Provide the (x, y) coordinate of the cell's center where the given text is located.  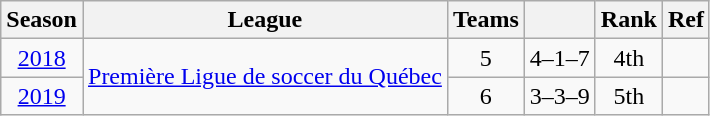
4th (628, 58)
3–3–9 (560, 96)
2019 (42, 96)
Première Ligue de soccer du Québec (264, 77)
2018 (42, 58)
Teams (486, 20)
6 (486, 96)
4–1–7 (560, 58)
Season (42, 20)
Ref (686, 20)
5 (486, 58)
Rank (628, 20)
5th (628, 96)
League (264, 20)
